Detect which cell encompasses the target text, then output its (x, y) center coordinate. 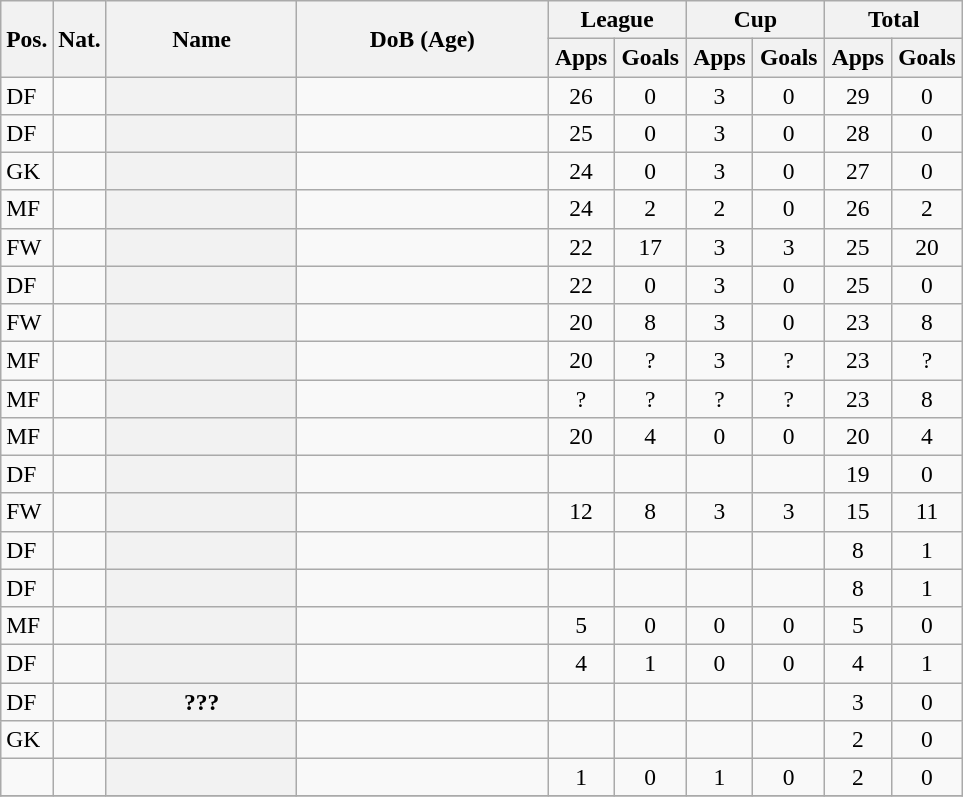
29 (858, 95)
27 (858, 171)
Total (894, 19)
12 (581, 512)
DoB (Age) (422, 38)
Pos. (27, 38)
19 (858, 474)
Nat. (80, 38)
??? (202, 701)
League (617, 19)
Cup (755, 19)
11 (927, 512)
15 (858, 512)
17 (650, 247)
Name (202, 38)
28 (858, 133)
